Pinpoint the cell where the given text exists, returning its (X, Y) midpoint coordinate. 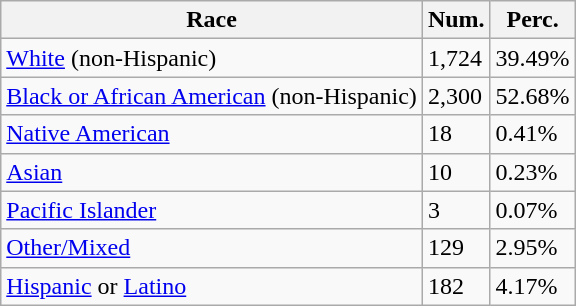
3 (456, 210)
Num. (456, 20)
Perc. (532, 20)
Asian (212, 172)
4.17% (532, 286)
Native American (212, 134)
18 (456, 134)
1,724 (456, 58)
39.49% (532, 58)
2,300 (456, 96)
52.68% (532, 96)
129 (456, 248)
Black or African American (non-Hispanic) (212, 96)
Hispanic or Latino (212, 286)
10 (456, 172)
0.23% (532, 172)
0.07% (532, 210)
182 (456, 286)
White (non-Hispanic) (212, 58)
Race (212, 20)
2.95% (532, 248)
Pacific Islander (212, 210)
0.41% (532, 134)
Other/Mixed (212, 248)
